Provide the [X, Y] coordinate of the cell's center where the given text is located.  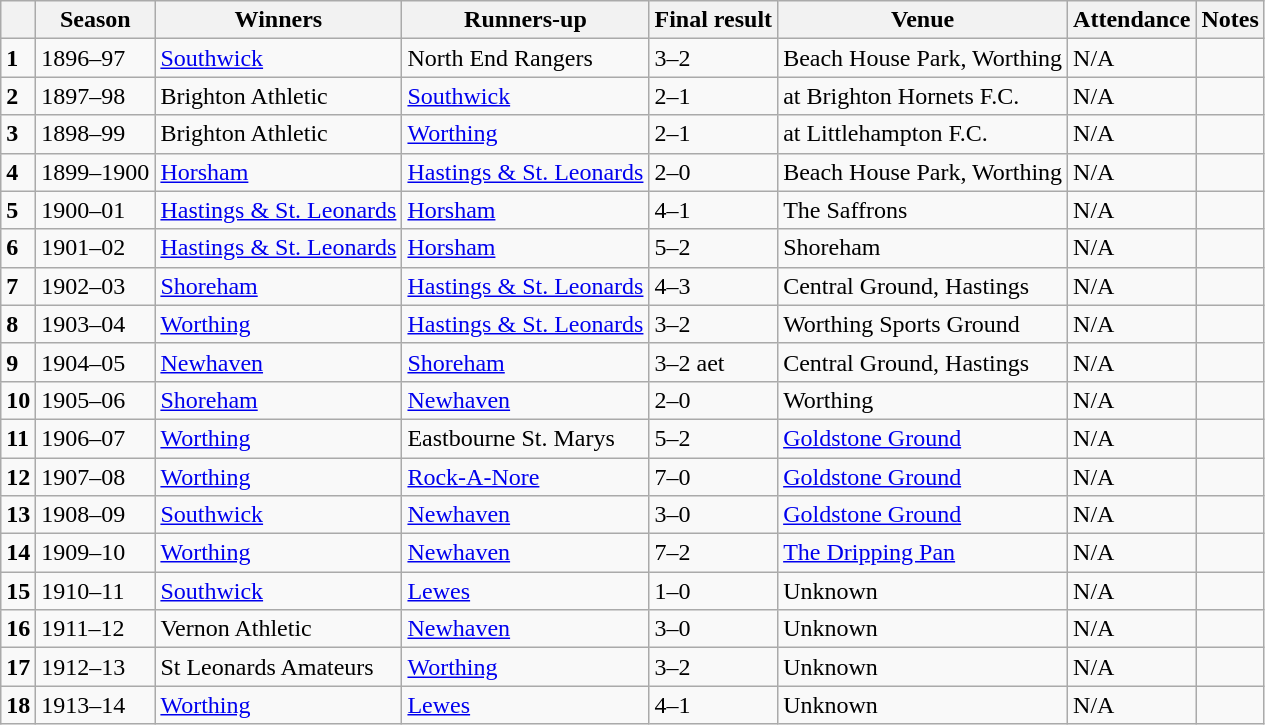
2 [18, 96]
1911–12 [96, 629]
18 [18, 705]
11 [18, 438]
Winners [278, 20]
at Littlehampton F.C. [923, 134]
1913–14 [96, 705]
4–3 [714, 286]
8 [18, 324]
7–0 [714, 477]
1902–03 [96, 286]
6 [18, 248]
1–0 [714, 591]
16 [18, 629]
Runners-up [526, 20]
14 [18, 553]
7 [18, 286]
Notes [1230, 20]
Rock-A-Nore [526, 477]
4 [18, 172]
1900–01 [96, 210]
1907–08 [96, 477]
1898–99 [96, 134]
Vernon Athletic [278, 629]
Venue [923, 20]
9 [18, 362]
5 [18, 210]
1912–13 [96, 667]
St Leonards Amateurs [278, 667]
15 [18, 591]
13 [18, 515]
1901–02 [96, 248]
1 [18, 58]
1906–07 [96, 438]
Worthing Sports Ground [923, 324]
3 [18, 134]
Eastbourne St. Marys [526, 438]
7–2 [714, 553]
1908–09 [96, 515]
The Dripping Pan [923, 553]
at Brighton Hornets F.C. [923, 96]
1896–97 [96, 58]
1897–98 [96, 96]
1909–10 [96, 553]
The Saffrons [923, 210]
1904–05 [96, 362]
1899–1900 [96, 172]
Season [96, 20]
12 [18, 477]
1905–06 [96, 400]
Attendance [1132, 20]
3–2 aet [714, 362]
17 [18, 667]
1903–04 [96, 324]
Final result [714, 20]
1910–11 [96, 591]
10 [18, 400]
North End Rangers [526, 58]
